From the cell containing the given text, extract its center point as [x, y] coordinate. 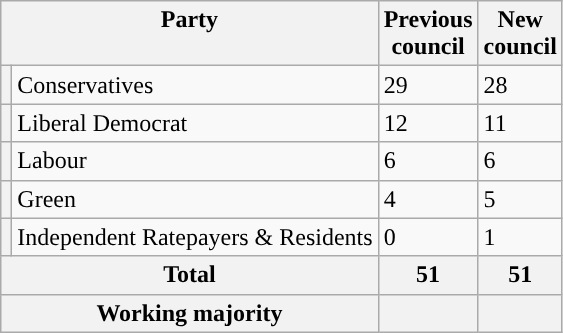
4 [428, 199]
Working majority [190, 313]
Party [190, 34]
Conservatives [195, 85]
Previous council [428, 34]
28 [520, 85]
New council [520, 34]
29 [428, 85]
1 [520, 237]
12 [428, 123]
0 [428, 237]
Labour [195, 161]
5 [520, 199]
11 [520, 123]
Independent Ratepayers & Residents [195, 237]
Green [195, 199]
Liberal Democrat [195, 123]
Total [190, 275]
